Pinpoint the cell where the given text exists, returning its [x, y] midpoint coordinate. 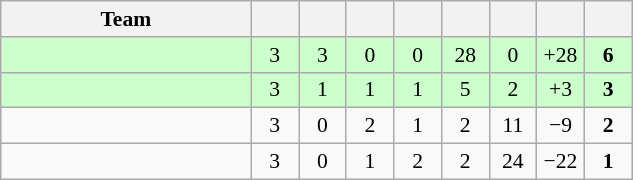
24 [513, 162]
28 [465, 55]
+3 [561, 90]
11 [513, 126]
−9 [561, 126]
5 [465, 90]
6 [608, 55]
Team [126, 19]
+28 [561, 55]
−22 [561, 162]
